Return the [x, y] coordinate for the center point of the cell that contains the specified text.  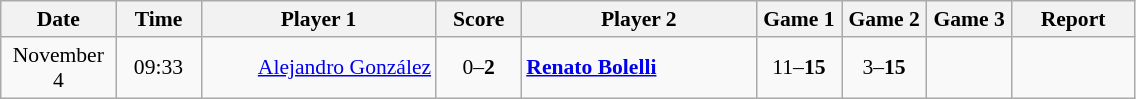
Game 2 [884, 19]
Player 2 [638, 19]
Player 1 [318, 19]
Game 3 [970, 19]
Score [478, 19]
November 4 [58, 68]
09:33 [158, 68]
Renato Bolelli [638, 68]
Time [158, 19]
3–15 [884, 68]
Report [1074, 19]
0–2 [478, 68]
Alejandro González [318, 68]
11–15 [798, 68]
Game 1 [798, 19]
Date [58, 19]
